Return the (X, Y) coordinate for the center point of the cell that contains the specified text.  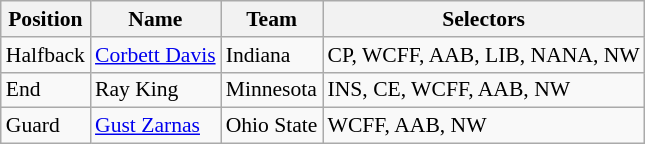
Ray King (156, 90)
Gust Zarnas (156, 126)
Team (272, 19)
CP, WCFF, AAB, LIB, NANA, NW (483, 55)
Guard (46, 126)
Name (156, 19)
Selectors (483, 19)
Minnesota (272, 90)
WCFF, AAB, NW (483, 126)
Corbett Davis (156, 55)
INS, CE, WCFF, AAB, NW (483, 90)
Position (46, 19)
Indiana (272, 55)
End (46, 90)
Ohio State (272, 126)
Halfback (46, 55)
